Search for the cell housing the specified text and yield its [X, Y] center coordinate. 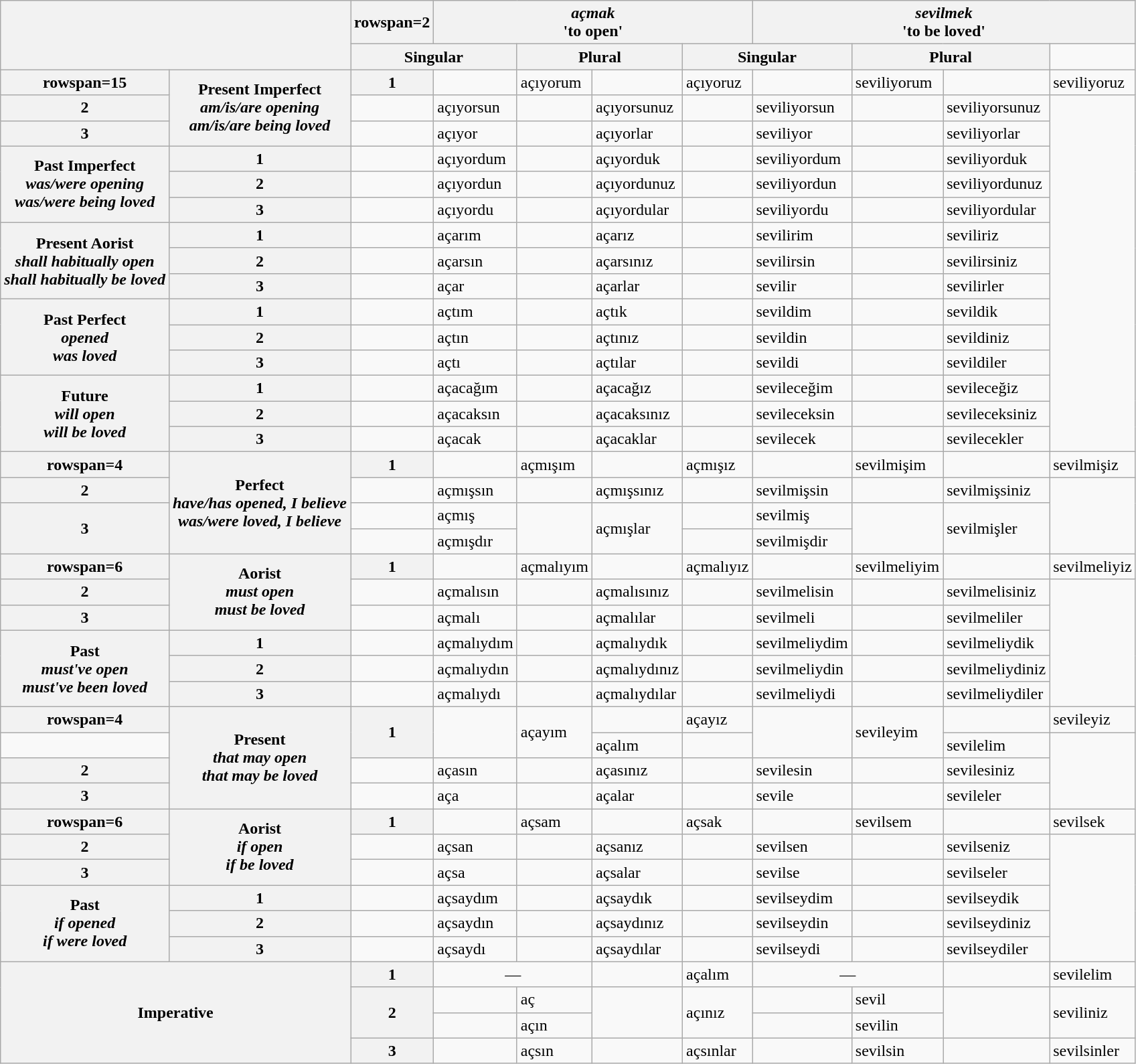
açayım [554, 732]
açıyorduk [637, 159]
sevildiniz [996, 337]
sevileceğim [802, 388]
açtın [475, 337]
açmalıydı [475, 694]
açmışım [554, 465]
seviliyorum [897, 82]
açsınlar [718, 1051]
sevileyim [897, 732]
açmışsınız [637, 490]
açmalısın [475, 592]
açacak [475, 439]
sevilmeliydiniz [996, 668]
sevilirsin [802, 260]
sevileyiz [1092, 719]
sevilmeliydiler [996, 694]
açacaksın [475, 414]
seviliyorsunuz [996, 108]
sevilsek [1092, 822]
açsaydınız [637, 923]
sevilseydim [802, 898]
seviliyordunuz [996, 184]
açmalıyız [718, 566]
açmışdır [475, 541]
Aoristif openif be loved [260, 847]
açtılar [637, 363]
açmalı [475, 617]
açıyorsunuz [637, 108]
seviliyordular [996, 210]
Past Perfectopenedwas loved [85, 337]
açtınız [637, 337]
açsın [554, 1051]
açacaklar [637, 439]
seviliriz [996, 235]
açacağız [637, 388]
açıyor [475, 133]
aç [554, 1000]
açasınız [637, 771]
seviliniz [1092, 1012]
açsanız [637, 847]
sevilsem [897, 822]
sevilmek'to be loved' [944, 23]
açacağım [475, 388]
sevildiler [996, 363]
açmalılar [637, 617]
sevilmişdir [802, 541]
açmışlar [637, 528]
Present Imperfectam/is/are openingam/is/are being loved [260, 108]
sevilesin [802, 771]
sevilmelisiniz [996, 592]
sevilmeliyim [897, 566]
açtık [637, 311]
seviliyorlar [996, 133]
Aoristmust openmust be loved [260, 592]
sevilmişsiniz [996, 490]
açmalıydılar [637, 694]
sevilmeliler [996, 617]
sevilmişler [996, 528]
sevilecek [802, 439]
açmışsın [475, 490]
açınız [718, 1012]
sevilseler [996, 872]
Present Aoristshall habitually openshall habitually be loved [85, 260]
sevilmeliydik [996, 643]
açtım [475, 311]
seviliyordum [802, 159]
sevileceksiniz [996, 414]
açar [475, 286]
seviliyordu [802, 210]
sevilsin [897, 1051]
seviliyor [802, 133]
açıyordunuz [637, 184]
sevil [897, 1000]
açsaydılar [637, 949]
sevilseydiniz [996, 923]
sevilmişiz [1092, 465]
sevilmeliydin [802, 668]
sevilirim [802, 235]
sevile [802, 796]
sevilesiniz [996, 771]
sevildin [802, 337]
açtı [475, 363]
sevilmeliydi [802, 694]
Past Imperfectwas/were openingwas/were being loved [85, 184]
sevildik [996, 311]
Imperative [175, 1012]
açsak [718, 822]
sevilmiş [802, 516]
açsalar [637, 872]
rowspan=2 [392, 23]
sevilmeliydim [802, 643]
sevilseydiler [996, 949]
Pastmust've openmust've been loved [85, 668]
sevilin [897, 1025]
sevilecekler [996, 439]
açayız [718, 719]
Pastif openedif were loved [85, 923]
sevildim [802, 311]
sevilmişim [897, 465]
açıyordun [475, 184]
açsan [475, 847]
sevileceksin [802, 414]
açıyorum [554, 82]
Perfecthave/has opened, I believewas/were loved, I believe [260, 503]
sevilirsiniz [996, 260]
açacaksınız [637, 414]
açsaydı [475, 949]
sevilmişsin [802, 490]
sevilseniz [996, 847]
sevilsen [802, 847]
açıyordum [475, 159]
açsam [554, 822]
açarsınız [637, 260]
Futurewill openwill be loved [85, 414]
Presentthat may openthat may be loved [260, 757]
açmışız [718, 465]
açıyoruz [718, 82]
açsaydık [637, 898]
sevilmeli [802, 617]
sevilse [802, 872]
sevilmelisin [802, 592]
sevilsinler [1092, 1051]
sevilmeliyiz [1092, 566]
açmalısınız [637, 592]
seviliyorduk [996, 159]
açmalıyım [554, 566]
açmış [475, 516]
açmalıydım [475, 643]
sevilir [802, 286]
sevilseydin [802, 923]
açmalıydınız [637, 668]
rowspan=15 [85, 82]
açmak'to open' [593, 23]
açarım [475, 235]
açarsın [475, 260]
sevileler [996, 796]
açmalıydık [637, 643]
sevildi [802, 363]
açsaydım [475, 898]
seviliyordun [802, 184]
seviliyoruz [1092, 82]
sevileceğiz [996, 388]
açasın [475, 771]
seviliyorsun [802, 108]
açalar [637, 796]
açıyorsun [475, 108]
sevilseydi [802, 949]
açsa [475, 872]
açıyordular [637, 210]
açın [554, 1025]
sevilirler [996, 286]
açmalıydın [475, 668]
açsaydın [475, 923]
sevilseydik [996, 898]
açarlar [637, 286]
açıyorlar [637, 133]
açıyordu [475, 210]
açarız [637, 235]
aça [475, 796]
